For the text-containing cell, return its midpoint in (x, y) coordinate format. 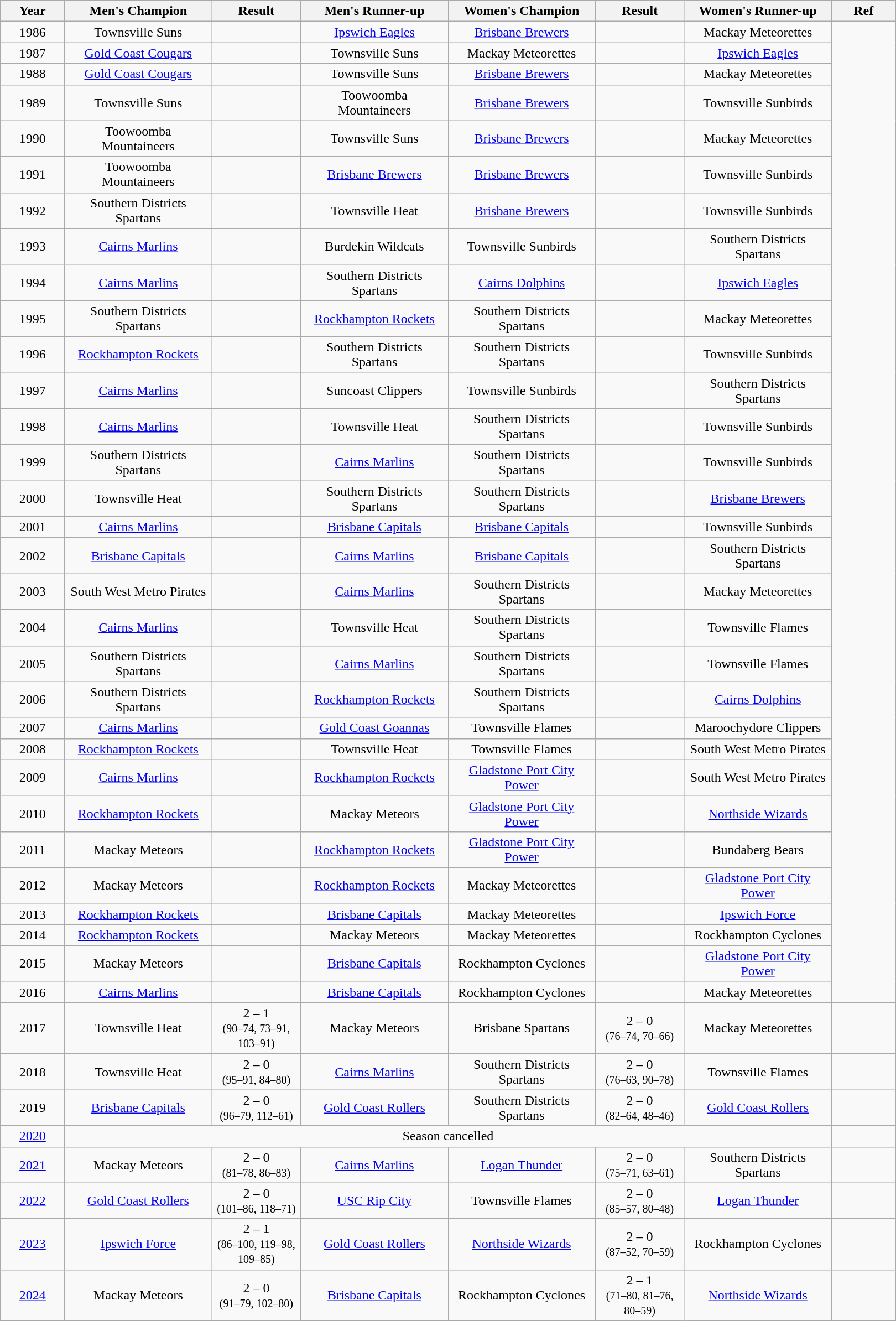
2 – 1(71–80, 81–76, 80–59) (639, 1295)
2001 (33, 527)
Women's Runner-up (758, 11)
1990 (33, 138)
2014 (33, 935)
2022 (33, 1200)
2 – 0(76–74, 70–66) (639, 1028)
1987 (33, 53)
2 – 1(86–100, 119–98, 109–85) (257, 1244)
1992 (33, 210)
2024 (33, 1295)
2020 (33, 1136)
2 – 0(82–64, 48–46) (639, 1107)
2 – 0(87–52, 70–59) (639, 1244)
1993 (33, 247)
2 – 0(75–71, 63–61) (639, 1165)
2005 (33, 664)
1994 (33, 282)
Brisbane Spartans (522, 1028)
USC Rip City (374, 1200)
2015 (33, 964)
Season cancelled (448, 1136)
2013 (33, 914)
Men's Runner-up (374, 11)
2012 (33, 885)
2017 (33, 1028)
Ref (863, 11)
2019 (33, 1107)
2006 (33, 699)
Bundaberg Bears (758, 850)
2009 (33, 778)
Maroochydore Clippers (758, 728)
2 – 0(76–63, 90–78) (639, 1072)
2023 (33, 1244)
Gold Coast Goannas (374, 728)
2 – 0(96–79, 112–61) (257, 1107)
2 – 1(90–74, 73–91, 103–91) (257, 1028)
2018 (33, 1072)
Burdekin Wildcats (374, 247)
1996 (33, 354)
2 – 0(95–91, 84–80) (257, 1072)
1988 (33, 74)
1991 (33, 175)
Suncoast Clippers (374, 391)
1989 (33, 103)
2008 (33, 749)
Women's Champion (522, 11)
2 – 0(101–86, 118–71) (257, 1200)
1986 (33, 32)
2003 (33, 592)
Men's Champion (138, 11)
1997 (33, 391)
2002 (33, 555)
2000 (33, 499)
2021 (33, 1165)
2 – 0(85–57, 80–48) (639, 1200)
1999 (33, 462)
2016 (33, 992)
Year (33, 11)
1998 (33, 427)
2007 (33, 728)
2004 (33, 627)
2011 (33, 850)
1995 (33, 319)
2010 (33, 813)
2 – 0(81–78, 86–83) (257, 1165)
2 – 0(91–79, 102–80) (257, 1295)
